Determine the (x, y) coordinate at the center of the cell enclosing the given text.  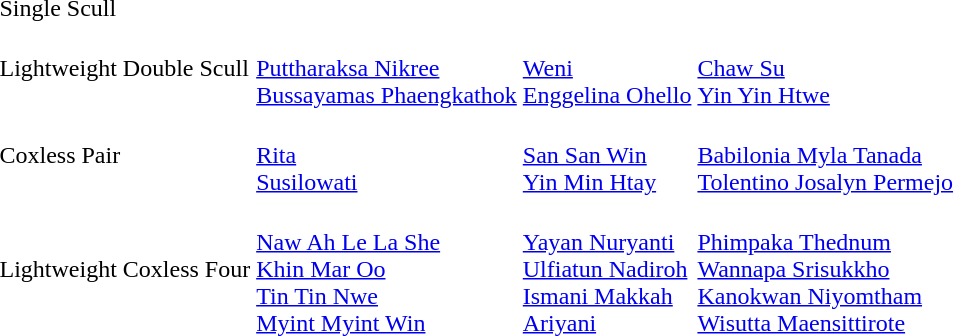
WeniEnggelina Ohello (607, 68)
San San WinYin Min Htay (607, 155)
Puttharaksa NikreeBussayamas Phaengkathok (387, 68)
RitaSusilowati (387, 155)
